Return (X, Y) of the center of cell containing provided text 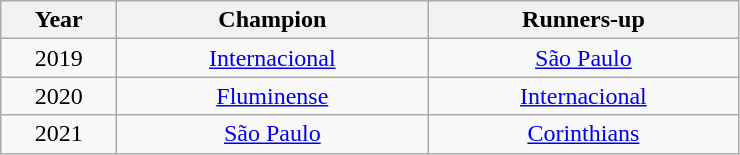
Corinthians (584, 134)
2019 (59, 58)
2020 (59, 96)
Fluminense (272, 96)
2021 (59, 134)
Year (59, 20)
Champion (272, 20)
Runners-up (584, 20)
